For the text-containing cell, return its midpoint in [x, y] coordinate format. 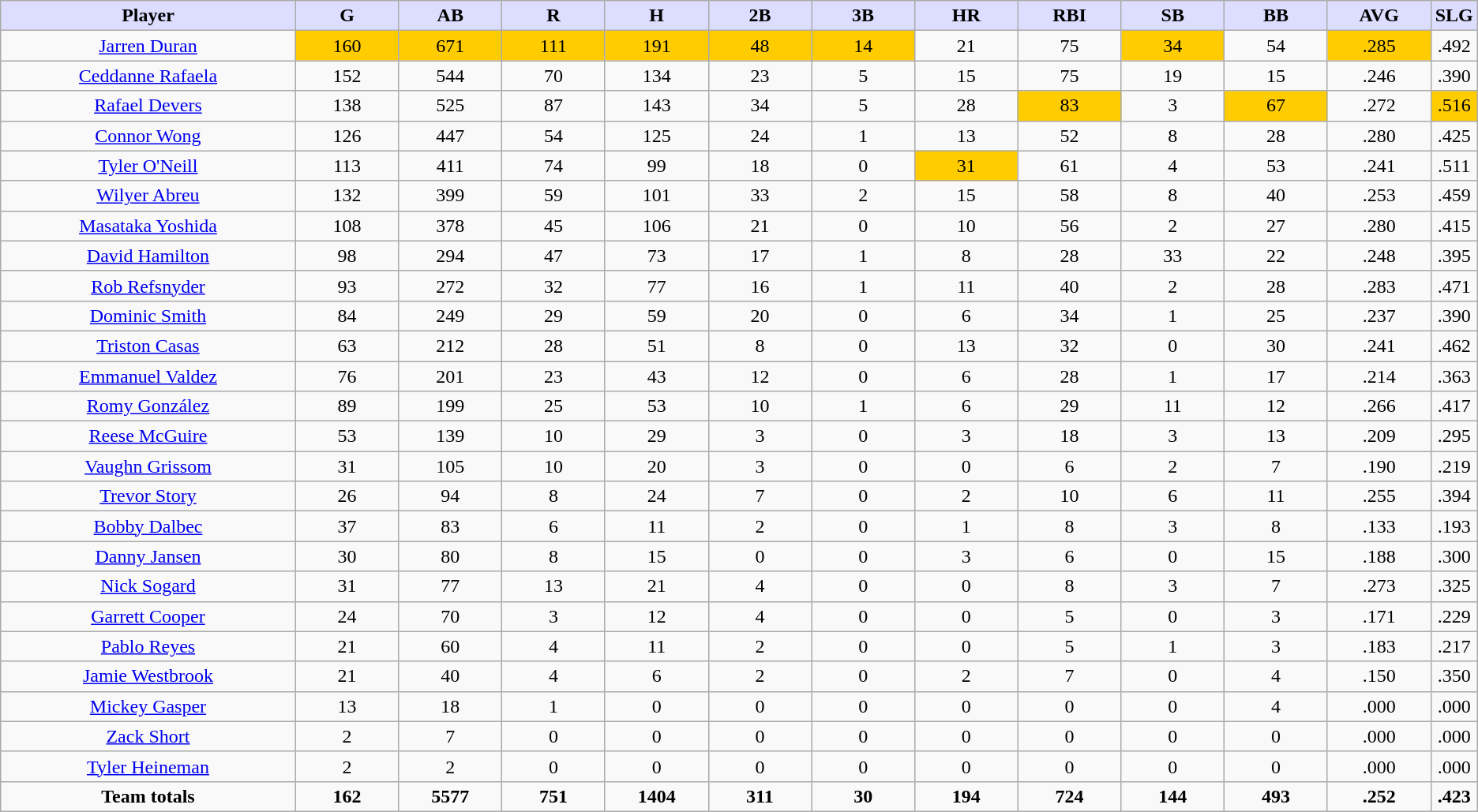
126 [347, 136]
47 [554, 256]
.214 [1379, 376]
139 [450, 436]
199 [450, 406]
162 [347, 796]
144 [1173, 796]
.350 [1454, 676]
Trevor Story [148, 496]
.325 [1454, 586]
5577 [450, 796]
105 [450, 466]
.219 [1454, 466]
67 [1276, 106]
Dominic Smith [148, 316]
87 [554, 106]
.246 [1379, 76]
.462 [1454, 346]
Danny Jansen [148, 556]
.133 [1379, 526]
.209 [1379, 436]
.252 [1379, 796]
.229 [1454, 616]
G [347, 16]
525 [450, 106]
Reese McGuire [148, 436]
399 [450, 196]
.285 [1379, 46]
99 [657, 166]
191 [657, 46]
26 [347, 496]
Emmanuel Valdez [148, 376]
60 [450, 646]
80 [450, 556]
14 [864, 46]
48 [760, 46]
Connor Wong [148, 136]
.471 [1454, 286]
201 [450, 376]
45 [554, 226]
Tyler O'Neill [148, 166]
93 [347, 286]
132 [347, 196]
.171 [1379, 616]
SLG [1454, 16]
AVG [1379, 16]
19 [1173, 76]
.295 [1454, 436]
447 [450, 136]
Player [148, 16]
294 [450, 256]
43 [657, 376]
212 [450, 346]
Zack Short [148, 736]
H [657, 16]
Bobby Dalbec [148, 526]
Rafael Devers [148, 106]
Masataka Yoshida [148, 226]
Vaughn Grissom [148, 466]
HR [966, 16]
61 [1069, 166]
.273 [1379, 586]
.492 [1454, 46]
152 [347, 76]
.423 [1454, 796]
Nick Sogard [148, 586]
Rob Refsnyder [148, 286]
1404 [657, 796]
.394 [1454, 496]
Tyler Heineman [148, 766]
51 [657, 346]
RBI [1069, 16]
160 [347, 46]
SB [1173, 16]
194 [966, 796]
3B [864, 16]
89 [347, 406]
.459 [1454, 196]
37 [347, 526]
52 [1069, 136]
493 [1276, 796]
.425 [1454, 136]
Ceddanne Rafaela [148, 76]
Triston Casas [148, 346]
108 [347, 226]
27 [1276, 226]
134 [657, 76]
.300 [1454, 556]
Wilyer Abreu [148, 196]
.190 [1379, 466]
101 [657, 196]
.363 [1454, 376]
.511 [1454, 166]
.237 [1379, 316]
76 [347, 376]
113 [347, 166]
Mickey Gasper [148, 706]
74 [554, 166]
311 [760, 796]
58 [1069, 196]
249 [450, 316]
Romy González [148, 406]
.248 [1379, 256]
94 [450, 496]
143 [657, 106]
98 [347, 256]
751 [554, 796]
.266 [1379, 406]
724 [1069, 796]
111 [554, 46]
R [554, 16]
.255 [1379, 496]
.415 [1454, 226]
David Hamilton [148, 256]
.150 [1379, 676]
84 [347, 316]
Jarren Duran [148, 46]
BB [1276, 16]
.272 [1379, 106]
22 [1276, 256]
.253 [1379, 196]
125 [657, 136]
73 [657, 256]
.183 [1379, 646]
138 [347, 106]
Pablo Reyes [148, 646]
378 [450, 226]
.395 [1454, 256]
2B [760, 16]
106 [657, 226]
AB [450, 16]
272 [450, 286]
Jamie Westbrook [148, 676]
Garrett Cooper [148, 616]
.217 [1454, 646]
Team totals [148, 796]
.283 [1379, 286]
.193 [1454, 526]
.188 [1379, 556]
.516 [1454, 106]
63 [347, 346]
671 [450, 46]
16 [760, 286]
544 [450, 76]
.417 [1454, 406]
411 [450, 166]
56 [1069, 226]
